Extract the (X, Y) coordinate from the center of the cell holding the provided text.  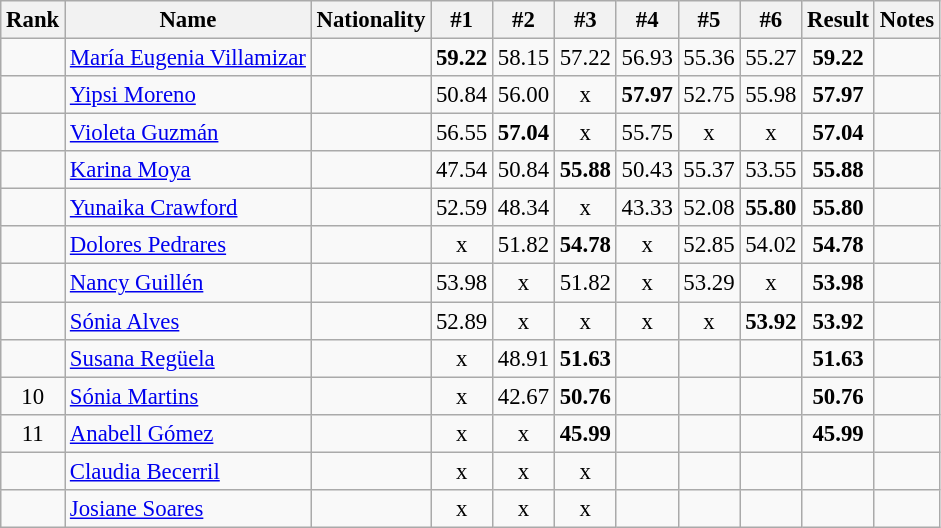
Yunaika Crawford (188, 208)
52.75 (709, 95)
56.93 (647, 58)
#3 (585, 20)
55.75 (647, 133)
56.55 (462, 133)
#6 (771, 20)
58.15 (524, 58)
Rank (33, 20)
#2 (524, 20)
55.37 (709, 170)
Name (188, 20)
Nationality (370, 20)
55.36 (709, 58)
55.98 (771, 95)
48.91 (524, 358)
Violeta Guzmán (188, 133)
Sónia Alves (188, 321)
Dolores Pedrares (188, 245)
52.08 (709, 208)
Result (838, 20)
57.22 (585, 58)
50.43 (647, 170)
52.89 (462, 321)
53.55 (771, 170)
Yipsi Moreno (188, 95)
Karina Moya (188, 170)
Anabell Gómez (188, 433)
53.29 (709, 283)
54.02 (771, 245)
#4 (647, 20)
11 (33, 433)
Claudia Becerril (188, 471)
Susana Regüela (188, 358)
Notes (906, 20)
47.54 (462, 170)
Sónia Martins (188, 396)
María Eugenia Villamizar (188, 58)
Nancy Guillén (188, 283)
56.00 (524, 95)
42.67 (524, 396)
48.34 (524, 208)
#5 (709, 20)
#1 (462, 20)
55.27 (771, 58)
52.59 (462, 208)
Josiane Soares (188, 509)
43.33 (647, 208)
10 (33, 396)
52.85 (709, 245)
